Extract the (x, y) coordinate from the center of the cell holding the provided text.  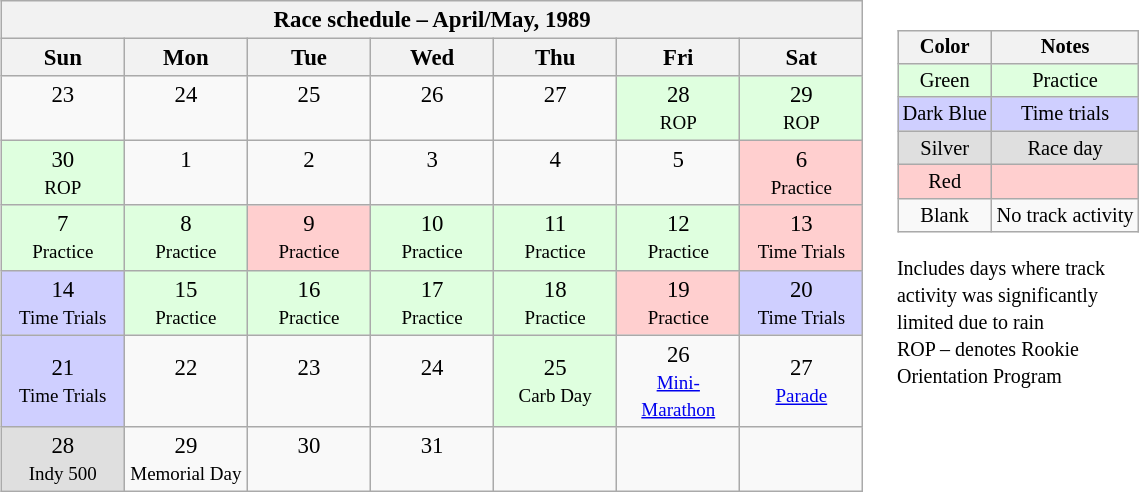
Color (945, 47)
29Memorial Day (186, 458)
Green (945, 81)
Mon (186, 58)
12Practice (678, 238)
15Practice (186, 302)
1 (186, 174)
Practice (1066, 81)
30ROP (62, 174)
Tue (308, 58)
26Mini-Marathon (678, 381)
8Practice (186, 238)
17Practice (432, 302)
Race schedule – April/May, 1989 (432, 20)
27Parade (802, 381)
9Practice (308, 238)
20Time Trials (802, 302)
30 (308, 458)
Time trials (1066, 114)
19Practice (678, 302)
14Time Trials (62, 302)
11Practice (556, 238)
2 (308, 174)
25Carb Day (556, 381)
27 (556, 108)
Sat (802, 58)
5 (678, 174)
18Practice (556, 302)
No track activity (1066, 215)
22 (186, 381)
Thu (556, 58)
Sun (62, 58)
6Practice (802, 174)
Race day (1066, 148)
29ROP (802, 108)
10Practice (432, 238)
Wed (432, 58)
25 (308, 108)
13Time Trials (802, 238)
28ROP (678, 108)
Blank (945, 215)
21Time Trials (62, 381)
3 (432, 174)
Dark Blue (945, 114)
Notes (1066, 47)
26 (432, 108)
Fri (678, 58)
31 (432, 458)
4 (556, 174)
Silver (945, 148)
7Practice (62, 238)
Red (945, 182)
28Indy 500 (62, 458)
16Practice (308, 302)
